Return [x, y] of the center of cell containing provided text 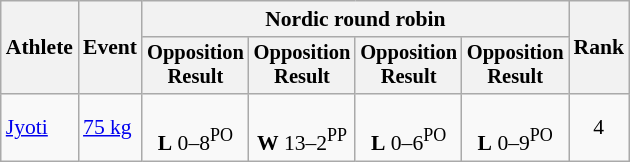
L 0–6PO [408, 128]
Event [110, 48]
Rank [598, 48]
Nordic round robin [355, 19]
L 0–9PO [516, 128]
75 kg [110, 128]
Jyoti [40, 128]
4 [598, 128]
Athlete [40, 48]
W 13–2PP [302, 128]
L 0–8PO [196, 128]
